Return (x, y) of the center of cell containing provided text 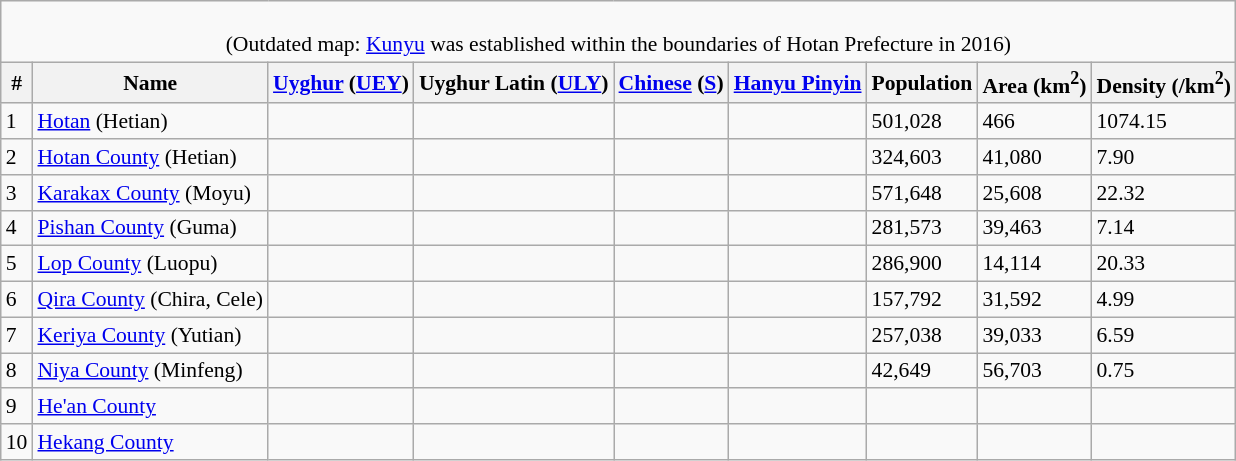
4 (17, 228)
Hekang County (150, 442)
Population (922, 82)
2 (17, 157)
6 (17, 300)
Uyghur Latin (ULY) (514, 82)
39,033 (1034, 335)
22.32 (1164, 193)
571,648 (922, 193)
Lop County (Luopu) (150, 264)
0.75 (1164, 371)
8 (17, 371)
324,603 (922, 157)
Niya County (Minfeng) (150, 371)
56,703 (1034, 371)
7.90 (1164, 157)
Hotan (Hetian) (150, 122)
466 (1034, 122)
6.59 (1164, 335)
25,608 (1034, 193)
Qira County (Chira, Cele) (150, 300)
Hotan County (Hetian) (150, 157)
10 (17, 442)
5 (17, 264)
He'an County (150, 407)
42,649 (922, 371)
281,573 (922, 228)
1074.15 (1164, 122)
286,900 (922, 264)
20.33 (1164, 264)
7.14 (1164, 228)
3 (17, 193)
Hanyu Pinyin (798, 82)
7 (17, 335)
9 (17, 407)
Uyghur (UEY) (341, 82)
501,028 (922, 122)
31,592 (1034, 300)
Karakax County (Moyu) (150, 193)
Area (km2) (1034, 82)
4.99 (1164, 300)
14,114 (1034, 264)
257,038 (922, 335)
Name (150, 82)
Keriya County (Yutian) (150, 335)
# (17, 82)
1 (17, 122)
Pishan County (Guma) (150, 228)
41,080 (1034, 157)
(Outdated map: Kunyu was established within the boundaries of Hotan Prefecture in 2016) (618, 32)
Chinese (S) (672, 82)
157,792 (922, 300)
Density (/km2) (1164, 82)
39,463 (1034, 228)
